Return [x, y] of the center of cell containing provided text 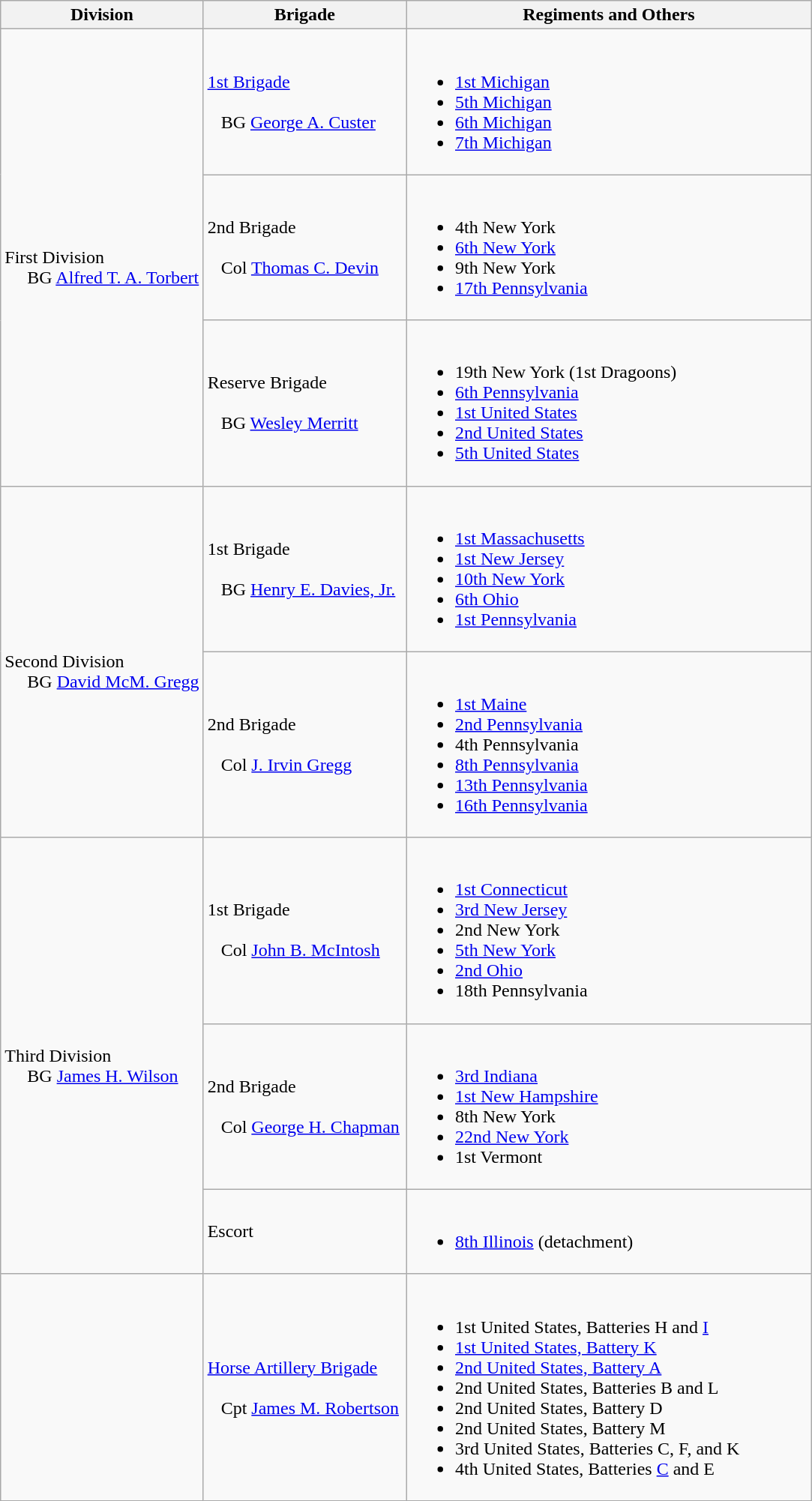
2nd Brigade Col George H. Chapman [304, 1107]
First Division BG Alfred T. A. Torbert [102, 258]
Second Division BG David McM. Gregg [102, 661]
1st Massachusetts1st New Jersey10th New York6th Ohio1st Pennsylvania [609, 568]
1st Brigade Col John B. McIntosh [304, 930]
Division [102, 15]
19th New York (1st Dragoons)6th Pennsylvania1st United States2nd United States5th United States [609, 403]
1st Brigade BG George A. Custer [304, 102]
Reserve Brigade BG Wesley Merritt [304, 403]
4th New York6th New York9th New York17th Pennsylvania [609, 247]
3rd Indiana1st New Hampshire8th New York22nd New York1st Vermont [609, 1107]
1st Brigade BG Henry E. Davies, Jr. [304, 568]
Escort [304, 1231]
1st Maine2nd Pennsylvania4th Pennsylvania8th Pennsylvania13th Pennsylvania16th Pennsylvania [609, 745]
8th Illinois (detachment) [609, 1231]
1st Michigan5th Michigan6th Michigan7th Michigan [609, 102]
2nd Brigade Col Thomas C. Devin [304, 247]
Third Division BG James H. Wilson [102, 1056]
Horse Artillery Brigade Cpt James M. Robertson [304, 1387]
Regiments and Others [609, 15]
Brigade [304, 15]
1st Connecticut3rd New Jersey2nd New York5th New York2nd Ohio18th Pennsylvania [609, 930]
2nd Brigade Col J. Irvin Gregg [304, 745]
